Extract the (x, y) coordinate from the center of the cell holding the provided text.  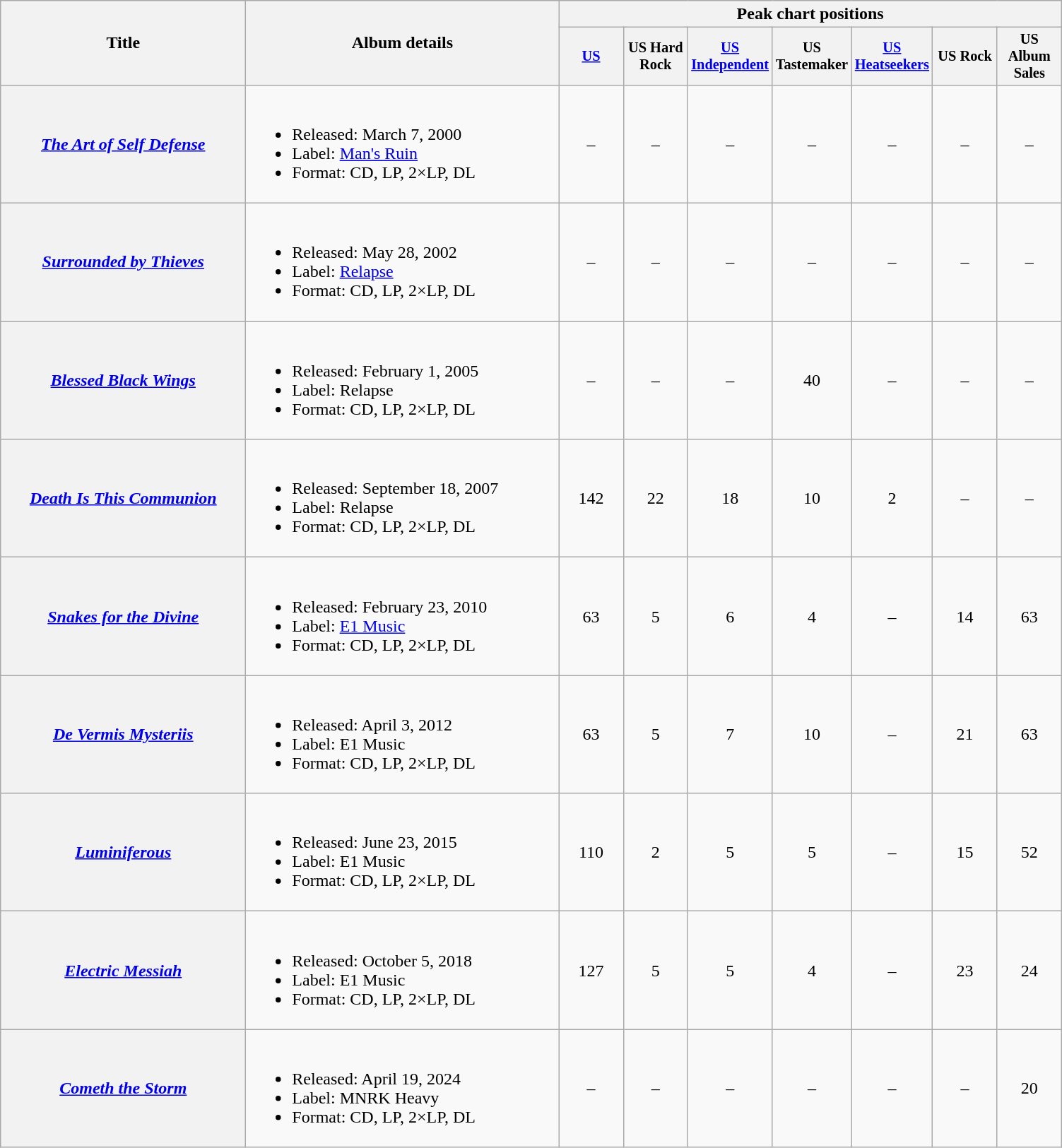
20 (1029, 1088)
USIndependent (730, 57)
US Hard Rock (656, 57)
Released: February 23, 2010Label: E1 MusicFormat: CD, LP, 2×LP, DL (403, 616)
142 (591, 499)
De Vermis Mysteriis (123, 735)
24 (1029, 971)
USHeatseekers (892, 57)
40 (812, 380)
6 (730, 616)
USTastemaker (812, 57)
22 (656, 499)
Cometh the Storm (123, 1088)
Peak chart positions (810, 14)
Released: March 7, 2000Label: Man's RuinFormat: CD, LP, 2×LP, DL (403, 144)
Blessed Black Wings (123, 380)
Electric Messiah (123, 971)
Death Is This Communion (123, 499)
Released: February 1, 2005Label: RelapseFormat: CD, LP, 2×LP, DL (403, 380)
Released: June 23, 2015Label: E1 MusicFormat: CD, LP, 2×LP, DL (403, 852)
The Art of Self Defense (123, 144)
Luminiferous (123, 852)
US Rock (965, 57)
21 (965, 735)
127 (591, 971)
Album details (403, 43)
Title (123, 43)
Released: May 28, 2002Label: RelapseFormat: CD, LP, 2×LP, DL (403, 263)
23 (965, 971)
US (591, 57)
Surrounded by Thieves (123, 263)
52 (1029, 852)
18 (730, 499)
Released: September 18, 2007Label: RelapseFormat: CD, LP, 2×LP, DL (403, 499)
110 (591, 852)
Snakes for the Divine (123, 616)
Released: October 5, 2018Label: E1 MusicFormat: CD, LP, 2×LP, DL (403, 971)
7 (730, 735)
15 (965, 852)
US Album Sales (1029, 57)
Released: April 19, 2024Label: MNRK HeavyFormat: CD, LP, 2×LP, DL (403, 1088)
14 (965, 616)
Released: April 3, 2012Label: E1 MusicFormat: CD, LP, 2×LP, DL (403, 735)
